Return (x, y) of the center of cell containing provided text 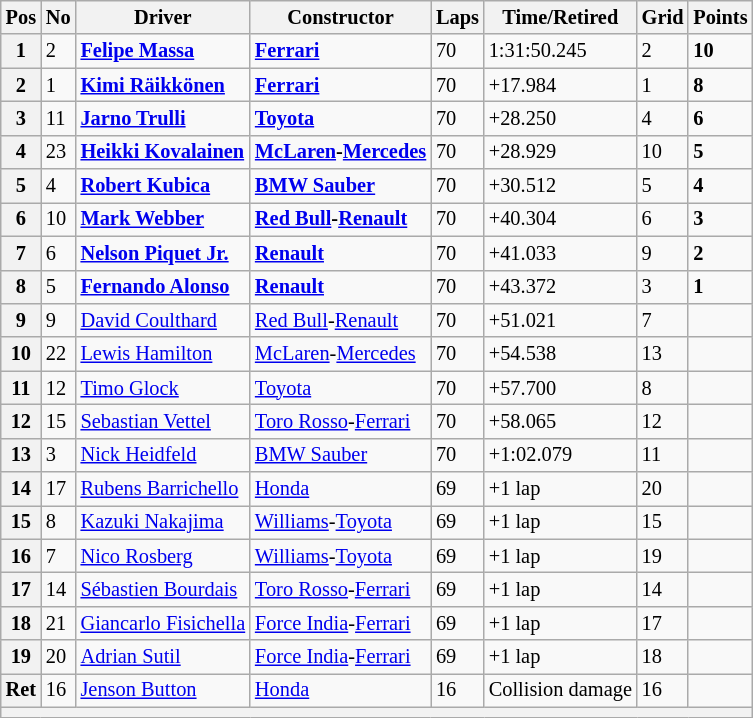
+51.021 (560, 320)
Jenson Button (163, 690)
Kazuki Nakajima (163, 522)
Felipe Massa (163, 51)
1:31:50.245 (560, 51)
21 (58, 623)
Nelson Piquet Jr. (163, 253)
+41.033 (560, 253)
Collision damage (560, 690)
Time/Retired (560, 17)
Nick Heidfeld (163, 455)
Nico Rosberg (163, 556)
+43.372 (560, 287)
Sebastian Vettel (163, 421)
+28.250 (560, 118)
+28.929 (560, 152)
Jarno Trulli (163, 118)
Giancarlo Fisichella (163, 623)
No (58, 17)
+30.512 (560, 186)
Heikki Kovalainen (163, 152)
Timo Glock (163, 388)
23 (58, 152)
+40.304 (560, 219)
Kimi Räikkönen (163, 85)
Pos (21, 17)
+1:02.079 (560, 455)
David Coulthard (163, 320)
Sébastien Bourdais (163, 589)
Fernando Alonso (163, 287)
Points (720, 17)
Ret (21, 690)
+54.538 (560, 354)
Driver (163, 17)
Robert Kubica (163, 186)
+17.984 (560, 85)
22 (58, 354)
+58.065 (560, 421)
Laps (458, 17)
Mark Webber (163, 219)
Lewis Hamilton (163, 354)
Constructor (340, 17)
Rubens Barrichello (163, 489)
Grid (663, 17)
Adrian Sutil (163, 657)
+57.700 (560, 388)
